Extract the [X, Y] coordinate from the center of the cell holding the provided text.  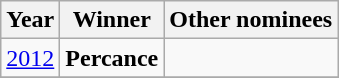
Year [30, 20]
Winner [112, 20]
Percance [112, 58]
Other nominees [251, 20]
2012 [30, 58]
